Pinpoint the cell where the given text exists, returning its (X, Y) midpoint coordinate. 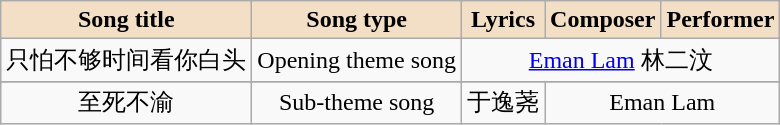
于逸荛 (504, 102)
Song title (126, 20)
Song type (357, 20)
Eman Lam (662, 102)
Lyrics (504, 20)
Performer (720, 20)
只怕不够时间看你白头 (126, 60)
Composer (603, 20)
Eman Lam 林二汶 (621, 60)
Opening theme song (357, 60)
至死不渝 (126, 102)
Sub-theme song (357, 102)
